Search for the cell housing the specified text and yield its (x, y) center coordinate. 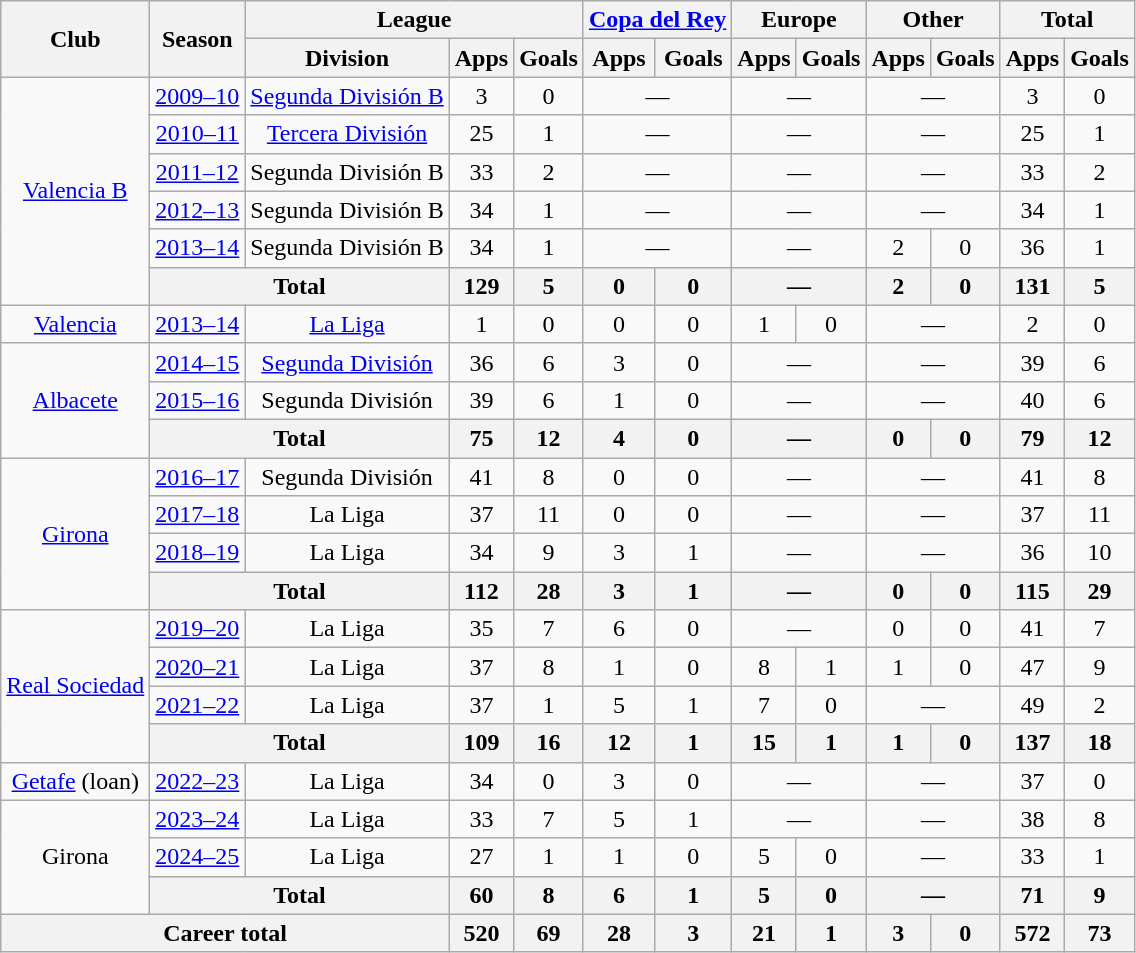
40 (1032, 400)
4 (618, 438)
2011–12 (198, 172)
27 (481, 857)
2012–13 (198, 210)
2021–22 (198, 705)
Season (198, 39)
Copa del Rey (657, 20)
2024–25 (198, 857)
79 (1032, 438)
League (414, 20)
137 (1032, 743)
16 (549, 743)
Club (76, 39)
71 (1032, 895)
18 (1100, 743)
Europe (799, 20)
2014–15 (198, 362)
Valencia B (76, 191)
73 (1100, 933)
115 (1032, 591)
2019–20 (198, 629)
60 (481, 895)
21 (764, 933)
35 (481, 629)
49 (1032, 705)
2016–17 (198, 477)
2018–19 (198, 553)
10 (1100, 553)
520 (481, 933)
129 (481, 286)
2022–23 (198, 781)
572 (1032, 933)
Career total (225, 933)
2020–21 (198, 667)
Tercera División (347, 134)
Getafe (loan) (76, 781)
Division (347, 58)
38 (1032, 819)
131 (1032, 286)
47 (1032, 667)
2015–16 (198, 400)
Valencia (76, 324)
2010–11 (198, 134)
Albacete (76, 400)
Real Sociedad (76, 686)
2017–18 (198, 515)
2023–24 (198, 819)
75 (481, 438)
109 (481, 743)
2009–10 (198, 96)
69 (549, 933)
29 (1100, 591)
15 (764, 743)
112 (481, 591)
Other (933, 20)
